From the cell containing the given text, extract its center point as [x, y] coordinate. 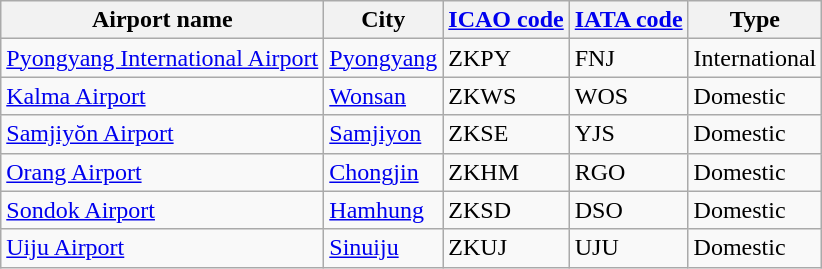
IATA code [628, 20]
UJU [628, 248]
Samjiyon [384, 134]
Uiju Airport [162, 248]
Samjiyŏn Airport [162, 134]
DSO [628, 210]
ZKSE [506, 134]
ZKUJ [506, 248]
Type [755, 20]
Orang Airport [162, 172]
Pyongyang [384, 58]
ZKSD [506, 210]
Kalma Airport [162, 96]
International [755, 58]
Sinuiju [384, 248]
Chongjin [384, 172]
Wonsan [384, 96]
ZKHM [506, 172]
WOS [628, 96]
Pyongyang International Airport [162, 58]
RGO [628, 172]
ICAO code [506, 20]
Airport name [162, 20]
Hamhung [384, 210]
ZKPY [506, 58]
Sondok Airport [162, 210]
FNJ [628, 58]
City [384, 20]
YJS [628, 134]
ZKWS [506, 96]
